Capture the cell that displays the provided text and extract its [X, Y] central coordinate. 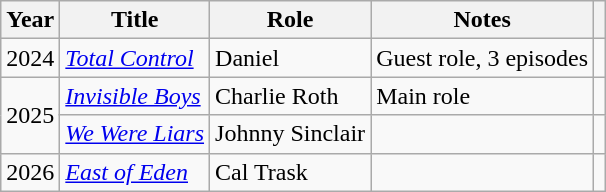
Year [30, 20]
Daniel [290, 58]
2025 [30, 115]
Johnny Sinclair [290, 134]
Total Control [135, 58]
2024 [30, 58]
Title [135, 20]
Cal Trask [290, 172]
Charlie Roth [290, 96]
East of Eden [135, 172]
We Were Liars [135, 134]
Invisible Boys [135, 96]
2026 [30, 172]
Notes [482, 20]
Role [290, 20]
Guest role, 3 episodes [482, 58]
Main role [482, 96]
